For the text-containing cell, return its midpoint in [x, y] coordinate format. 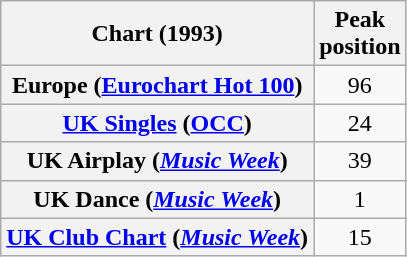
UK Singles (OCC) [158, 123]
39 [360, 161]
1 [360, 199]
15 [360, 237]
UK Dance (Music Week) [158, 199]
Peakposition [360, 34]
96 [360, 85]
UK Airplay (Music Week) [158, 161]
Europe (Eurochart Hot 100) [158, 85]
Chart (1993) [158, 34]
UK Club Chart (Music Week) [158, 237]
24 [360, 123]
